Return the (x, y) coordinate for the center point of the cell that contains the specified text.  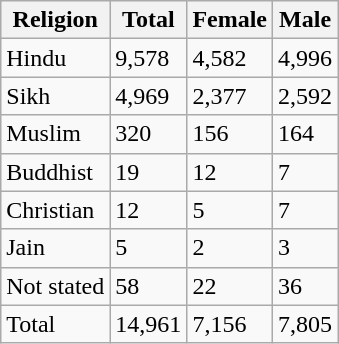
Hindu (56, 58)
2,592 (306, 96)
22 (230, 286)
Male (306, 20)
4,996 (306, 58)
36 (306, 286)
Jain (56, 248)
7,805 (306, 324)
4,969 (148, 96)
3 (306, 248)
2 (230, 248)
Buddhist (56, 172)
58 (148, 286)
4,582 (230, 58)
Not stated (56, 286)
156 (230, 134)
Religion (56, 20)
9,578 (148, 58)
Christian (56, 210)
7,156 (230, 324)
19 (148, 172)
2,377 (230, 96)
320 (148, 134)
14,961 (148, 324)
Muslim (56, 134)
Female (230, 20)
Sikh (56, 96)
164 (306, 134)
